Scan for the cell matching the given text and deliver its [x, y] coordinate at center. 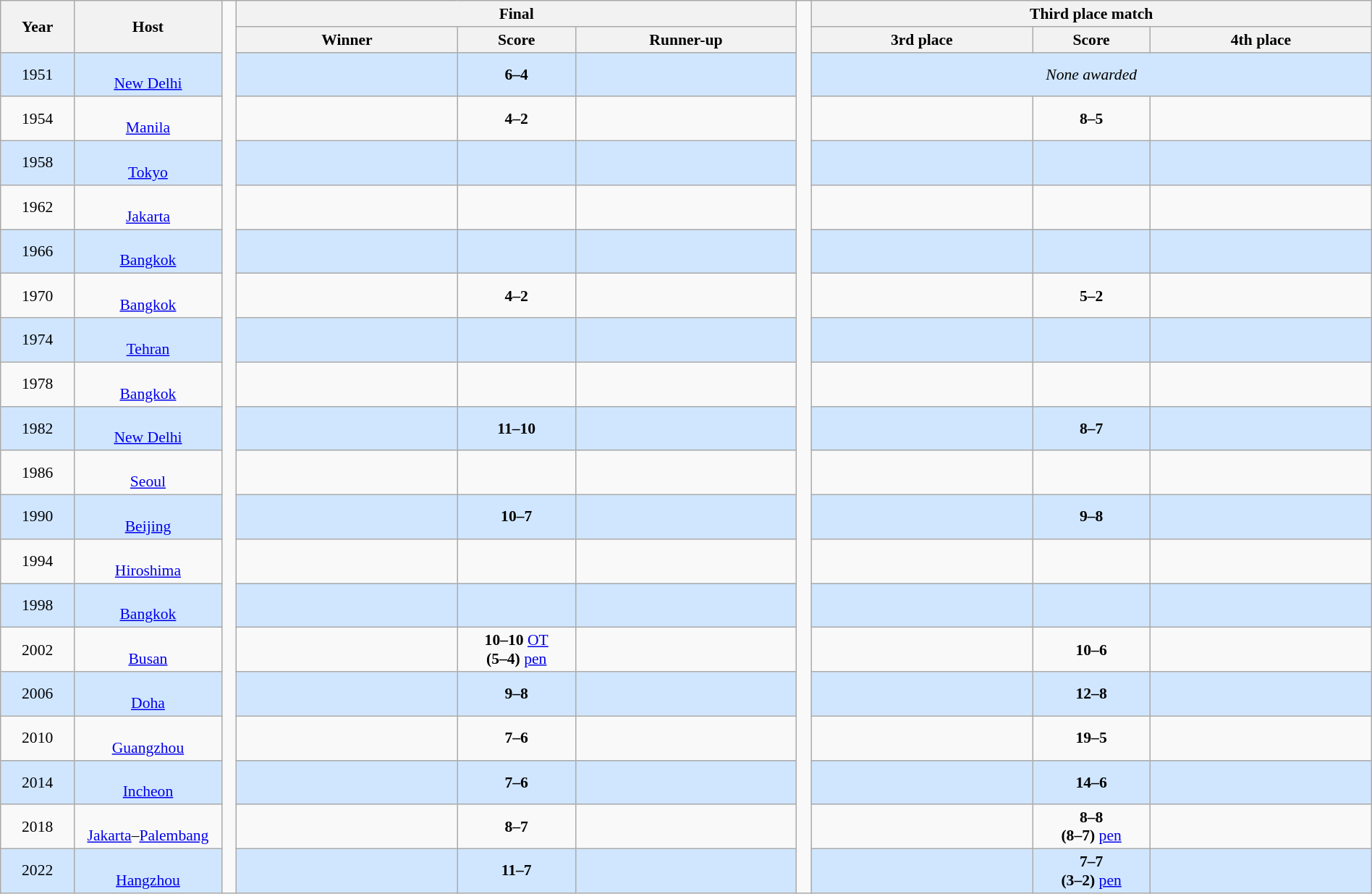
1998 [38, 605]
10–7 [517, 517]
1966 [38, 252]
1978 [38, 384]
14–6 [1091, 782]
1990 [38, 517]
1994 [38, 562]
Guangzhou [148, 738]
None awarded [1091, 74]
Hiroshima [148, 562]
1951 [38, 74]
Tokyo [148, 164]
2010 [38, 738]
Winner [347, 40]
8–8(8–7) pen [1091, 827]
1982 [38, 429]
5–2 [1091, 295]
2002 [38, 650]
Incheon [148, 782]
1986 [38, 473]
Host [148, 26]
Seoul [148, 473]
Final [517, 14]
1954 [38, 119]
1970 [38, 295]
Doha [148, 693]
Runner-up [686, 40]
19–5 [1091, 738]
2006 [38, 693]
Busan [148, 650]
11–7 [517, 872]
8–5 [1091, 119]
Jakarta [148, 207]
11–10 [517, 429]
Tehran [148, 340]
Beijing [148, 517]
7–7(3–2) pen [1091, 872]
Third place match [1091, 14]
2018 [38, 827]
10–10 OT(5–4) pen [517, 650]
Jakarta–Palembang [148, 827]
6–4 [517, 74]
1974 [38, 340]
1962 [38, 207]
1958 [38, 164]
Year [38, 26]
3rd place [922, 40]
12–8 [1091, 693]
2022 [38, 872]
4th place [1261, 40]
2014 [38, 782]
Hangzhou [148, 872]
10–6 [1091, 650]
Manila [148, 119]
